Scan for the cell matching the given text and deliver its [x, y] coordinate at center. 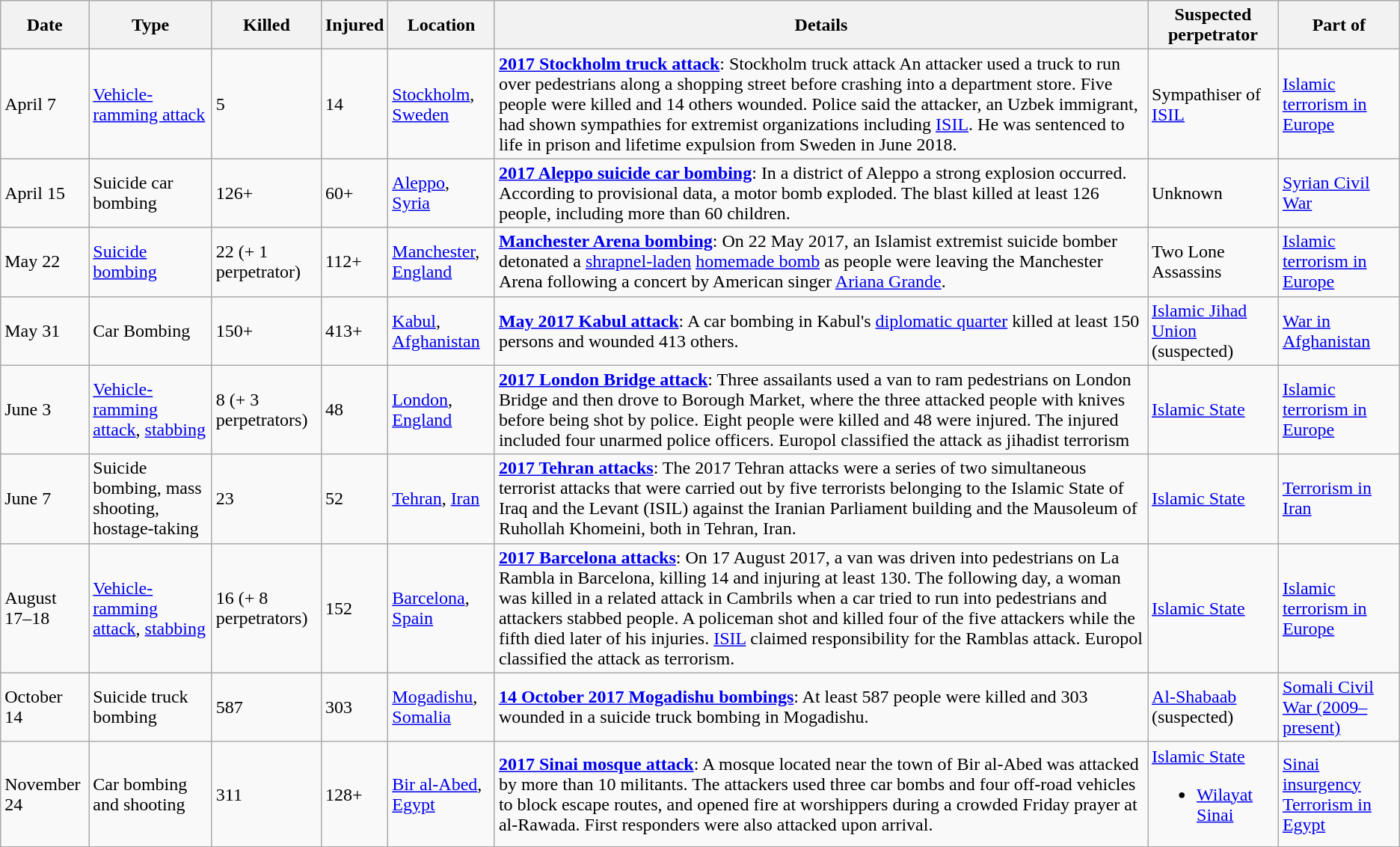
Sympathiser of ISIL [1213, 104]
Islamic StateWilayat Sinai [1213, 794]
Bir al-Abed, Egypt [441, 794]
June 7 [45, 498]
Part of [1339, 25]
128+ [354, 794]
Vehicle-ramming attack [151, 104]
October 14 [45, 707]
Suspected perpetrator [1213, 25]
Somali Civil War (2009–present) [1339, 707]
16 (+ 8 perpetrators) [266, 608]
April 15 [45, 193]
Car Bombing [151, 331]
Suicide bombing, mass shooting, hostage-taking [151, 498]
Suicide car bombing [151, 193]
Syrian Civil War [1339, 193]
Unknown [1213, 193]
303 [354, 707]
22 (+ 1 perpetrator) [266, 262]
Islamic Jihad Union (suspected) [1213, 331]
Killed [266, 25]
Car bombing and shooting [151, 794]
152 [354, 608]
311 [266, 794]
May 22 [45, 262]
June 3 [45, 410]
Sinai insurgencyTerrorism in Egypt [1339, 794]
May 2017 Kabul attack: A car bombing in Kabul's diplomatic quarter killed at least 150 persons and wounded 413 others. [821, 331]
Details [821, 25]
November 24 [45, 794]
52 [354, 498]
126+ [266, 193]
5 [266, 104]
60+ [354, 193]
112+ [354, 262]
War in Afghanistan [1339, 331]
Barcelona, Spain [441, 608]
May 31 [45, 331]
Suicide bombing [151, 262]
Aleppo, Syria [441, 193]
April 7 [45, 104]
Date [45, 25]
August 17–18 [45, 608]
Stockholm, Sweden [441, 104]
Location [441, 25]
23 [266, 498]
Injured [354, 25]
587 [266, 707]
14 October 2017 Mogadishu bombings: At least 587 people were killed and 303 wounded in a suicide truck bombing in Mogadishu. [821, 707]
London, England [441, 410]
8 (+ 3 perpetrators) [266, 410]
14 [354, 104]
48 [354, 410]
Terrorism in Iran [1339, 498]
Suicide truck bombing [151, 707]
Manchester, England [441, 262]
413+ [354, 331]
Tehran, Iran [441, 498]
Mogadishu, Somalia [441, 707]
150+ [266, 331]
Type [151, 25]
Kabul, Afghanistan [441, 331]
Two Lone Assassins [1213, 262]
Al-Shabaab (suspected) [1213, 707]
